Search for the cell housing the specified text and yield its (X, Y) center coordinate. 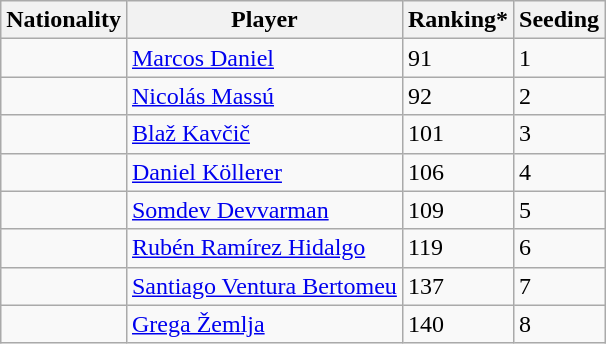
109 (458, 210)
Nationality (64, 20)
5 (560, 210)
Blaž Kavčič (264, 134)
6 (560, 248)
140 (458, 324)
Player (264, 20)
7 (560, 286)
3 (560, 134)
2 (560, 96)
119 (458, 248)
Ranking* (458, 20)
91 (458, 58)
Santiago Ventura Bertomeu (264, 286)
Seeding (560, 20)
Somdev Devvarman (264, 210)
Marcos Daniel (264, 58)
Grega Žemlja (264, 324)
Daniel Köllerer (264, 172)
92 (458, 96)
4 (560, 172)
106 (458, 172)
101 (458, 134)
137 (458, 286)
1 (560, 58)
8 (560, 324)
Rubén Ramírez Hidalgo (264, 248)
Nicolás Massú (264, 96)
